Output the [x, y] coordinate of the center of the cell containing the given text.  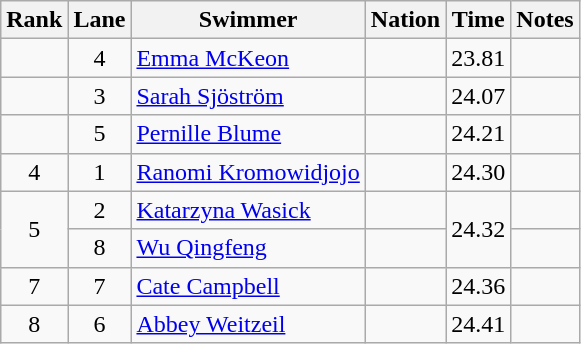
Nation [405, 20]
6 [100, 324]
Rank [34, 20]
24.32 [478, 229]
3 [100, 96]
24.36 [478, 286]
Emma McKeon [248, 58]
24.30 [478, 172]
24.21 [478, 134]
Wu Qingfeng [248, 248]
Notes [545, 20]
Katarzyna Wasick [248, 210]
Ranomi Kromowidjojo [248, 172]
2 [100, 210]
24.41 [478, 324]
Swimmer [248, 20]
24.07 [478, 96]
Pernille Blume [248, 134]
Lane [100, 20]
Cate Campbell [248, 286]
Sarah Sjöström [248, 96]
Time [478, 20]
23.81 [478, 58]
Abbey Weitzeil [248, 324]
1 [100, 172]
